Find where the given text appears and provide that cell's center as [x, y] coordinate. 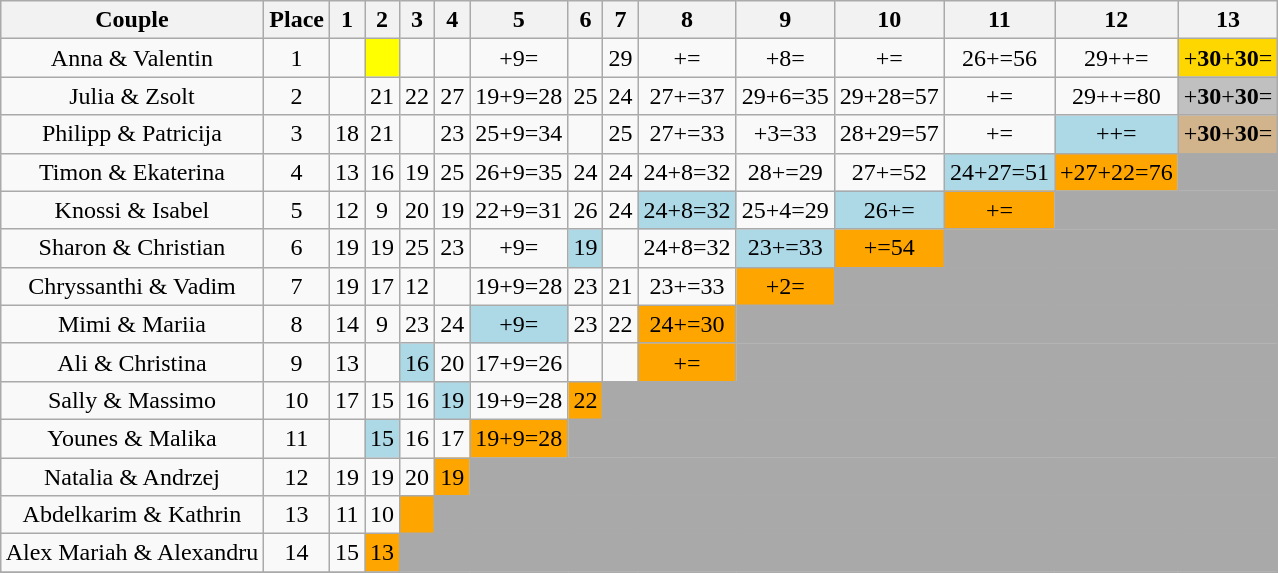
17+9=26 [519, 362]
+2= [785, 286]
Alex Mariah & Alexandru [132, 553]
Ali & Christina [132, 362]
Timon & Ekaterina [132, 172]
Mimi & Mariia [132, 324]
29++=80 [1116, 96]
27+=33 [687, 134]
25+4=29 [785, 210]
29 [620, 58]
Abdelkarim & Kathrin [132, 515]
29++= [1116, 58]
26+= [889, 210]
Knossi & Isabel [132, 210]
28+=29 [785, 172]
18 [346, 134]
25+9=34 [519, 134]
+3=33 [785, 134]
Chryssanthi & Vadim [132, 286]
Philipp & Patricija [132, 134]
Couple [132, 20]
+=54 [889, 248]
+27+22=76 [1116, 172]
Younes & Malika [132, 438]
22+9=31 [519, 210]
29+28=57 [889, 96]
29+6=35 [785, 96]
24+=30 [687, 324]
27+=37 [687, 96]
26+9=35 [519, 172]
++= [1116, 134]
27 [452, 96]
27+=52 [889, 172]
28+29=57 [889, 134]
Place [297, 20]
26 [586, 210]
Julia & Zsolt [132, 96]
+8= [785, 58]
26+=56 [999, 58]
Natalia & Andrzej [132, 477]
Sally & Massimo [132, 400]
24+27=51 [999, 172]
Sharon & Christian [132, 248]
Anna & Valentin [132, 58]
